Capture the cell that displays the provided text and extract its [x, y] central coordinate. 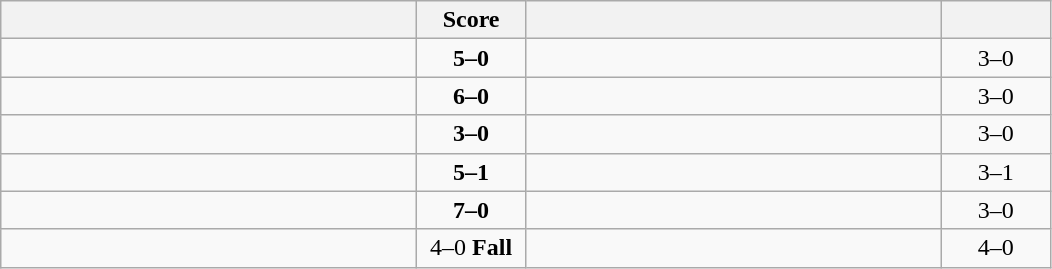
3–1 [996, 172]
4–0 Fall [472, 248]
6–0 [472, 96]
5–0 [472, 58]
7–0 [472, 210]
Score [472, 20]
5–1 [472, 172]
4–0 [996, 248]
